Return (x, y) of the center of cell containing provided text 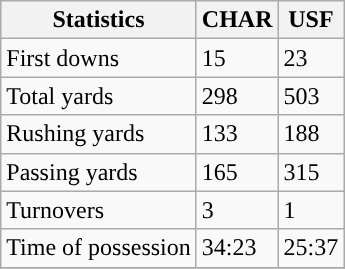
Time of possession (99, 248)
503 (311, 96)
133 (237, 134)
3 (237, 210)
USF (311, 20)
Passing yards (99, 172)
1 (311, 210)
Statistics (99, 20)
Rushing yards (99, 134)
315 (311, 172)
15 (237, 58)
First downs (99, 58)
Total yards (99, 96)
23 (311, 58)
Turnovers (99, 210)
298 (237, 96)
188 (311, 134)
25:37 (311, 248)
165 (237, 172)
CHAR (237, 20)
34:23 (237, 248)
